Identify which cell holds the provided text, then report its [x, y] central coordinate. 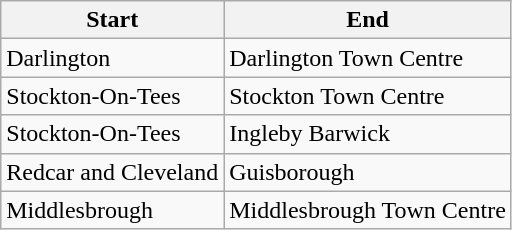
Ingleby Barwick [368, 134]
Redcar and Cleveland [112, 172]
End [368, 20]
Guisborough [368, 172]
Stockton Town Centre [368, 96]
Middlesbrough [112, 210]
Middlesbrough Town Centre [368, 210]
Darlington Town Centre [368, 58]
Start [112, 20]
Darlington [112, 58]
